Determine the (X, Y) coordinate at the center of the cell enclosing the given text.  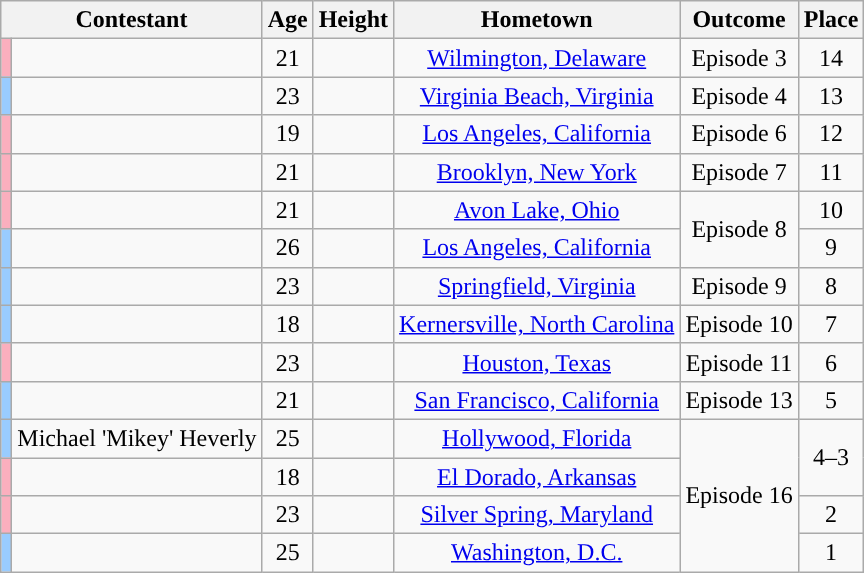
Episode 13 (739, 400)
9 (831, 248)
Place (831, 20)
12 (831, 134)
Age (288, 20)
5 (831, 400)
7 (831, 324)
Michael 'Mikey' Heverly (137, 438)
26 (288, 248)
Height (353, 20)
Episode 3 (739, 58)
1 (831, 553)
Wilmington, Delaware (537, 58)
Kernersville, North Carolina (537, 324)
Brooklyn, New York (537, 172)
Episode 16 (739, 495)
Washington, D.C. (537, 553)
Avon Lake, Ohio (537, 210)
El Dorado, Arkansas (537, 477)
Virginia Beach, Virginia (537, 96)
6 (831, 362)
Episode 8 (739, 229)
Episode 10 (739, 324)
2 (831, 515)
14 (831, 58)
Episode 4 (739, 96)
Episode 11 (739, 362)
13 (831, 96)
Houston, Texas (537, 362)
San Francisco, California (537, 400)
10 (831, 210)
Springfield, Virginia (537, 286)
19 (288, 134)
Hollywood, Florida (537, 438)
Contestant (132, 20)
Episode 6 (739, 134)
Outcome (739, 20)
4–3 (831, 457)
Episode 7 (739, 172)
8 (831, 286)
Hometown (537, 20)
Episode 9 (739, 286)
11 (831, 172)
Silver Spring, Maryland (537, 515)
